Return (x, y) of the center of cell containing provided text 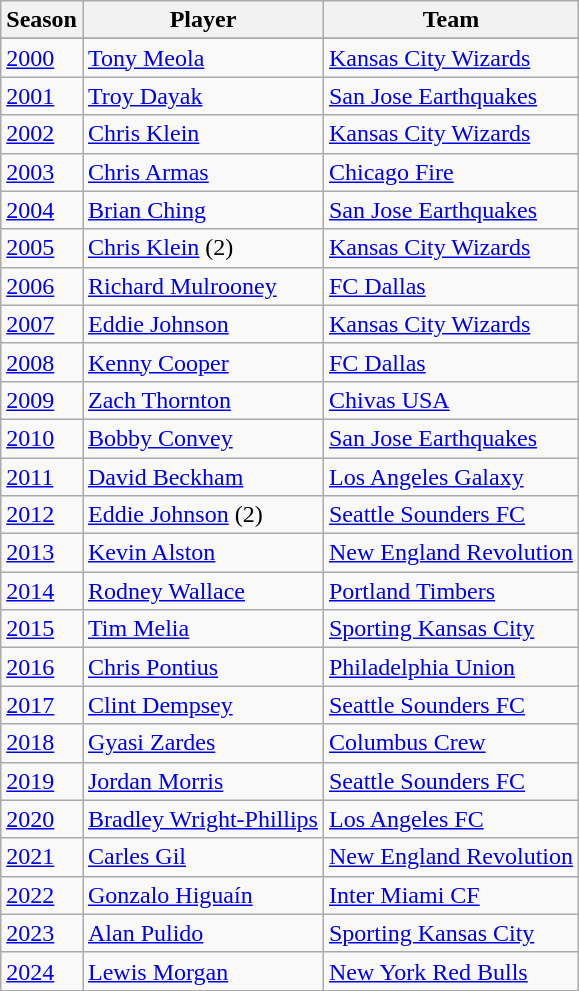
Columbus Crew (450, 743)
2011 (42, 477)
2000 (42, 58)
Tony Meola (202, 58)
Alan Pulido (202, 933)
2004 (42, 210)
Los Angeles Galaxy (450, 477)
Los Angeles FC (450, 819)
2008 (42, 362)
2005 (42, 248)
Inter Miami CF (450, 895)
Kenny Cooper (202, 362)
2006 (42, 286)
Tim Melia (202, 629)
Bradley Wright-Phillips (202, 819)
2020 (42, 819)
2016 (42, 667)
2021 (42, 857)
Philadelphia Union (450, 667)
2010 (42, 438)
David Beckham (202, 477)
Team (450, 20)
2003 (42, 172)
2009 (42, 400)
Zach Thornton (202, 400)
2012 (42, 515)
Chicago Fire (450, 172)
2002 (42, 134)
2023 (42, 933)
Rodney Wallace (202, 591)
2013 (42, 553)
Jordan Morris (202, 781)
Lewis Morgan (202, 971)
2018 (42, 743)
New York Red Bulls (450, 971)
2019 (42, 781)
Chris Pontius (202, 667)
Carles Gil (202, 857)
Player (202, 20)
Kevin Alston (202, 553)
Troy Dayak (202, 96)
Brian Ching (202, 210)
Eddie Johnson (2) (202, 515)
Gyasi Zardes (202, 743)
Chris Klein (202, 134)
2007 (42, 324)
2015 (42, 629)
Gonzalo Higuaín (202, 895)
Richard Mulrooney (202, 286)
Clint Dempsey (202, 705)
Portland Timbers (450, 591)
Chris Armas (202, 172)
Chris Klein (2) (202, 248)
Season (42, 20)
Chivas USA (450, 400)
2001 (42, 96)
2017 (42, 705)
Eddie Johnson (202, 324)
2024 (42, 971)
Bobby Convey (202, 438)
2014 (42, 591)
2022 (42, 895)
